Search for the cell housing the specified text and yield its (X, Y) center coordinate. 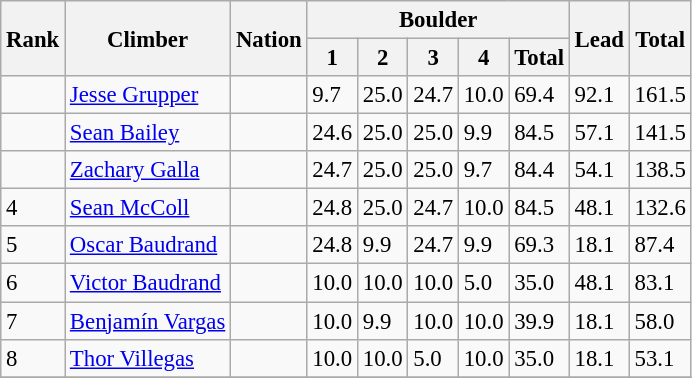
54.1 (599, 170)
92.1 (599, 95)
69.4 (539, 95)
Boulder (438, 20)
Zachary Galla (148, 170)
1 (332, 58)
Nation (269, 38)
Jesse Grupper (148, 95)
83.1 (660, 283)
Sean Bailey (148, 133)
8 (33, 358)
39.9 (539, 321)
53.1 (660, 358)
132.6 (660, 208)
3 (433, 58)
Lead (599, 38)
84.4 (539, 170)
Thor Villegas (148, 358)
Victor Baudrand (148, 283)
Oscar Baudrand (148, 245)
Benjamín Vargas (148, 321)
161.5 (660, 95)
7 (33, 321)
Rank (33, 38)
141.5 (660, 133)
58.0 (660, 321)
5 (33, 245)
69.3 (539, 245)
Sean McColl (148, 208)
57.1 (599, 133)
24.6 (332, 133)
6 (33, 283)
2 (382, 58)
87.4 (660, 245)
Climber (148, 38)
138.5 (660, 170)
